Detect which cell encompasses the target text, then output its [x, y] center coordinate. 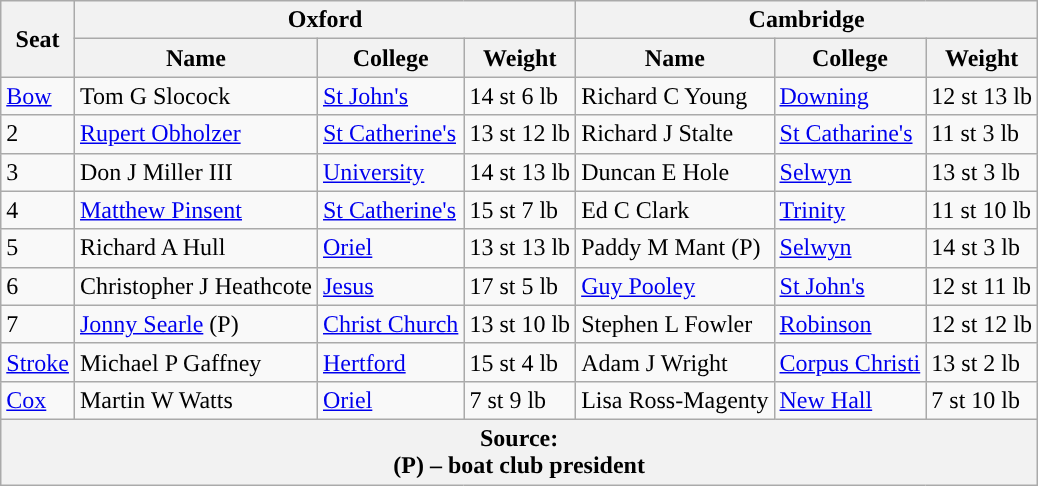
13 st 2 lb [982, 362]
3 [38, 172]
13 st 13 lb [520, 248]
2 [38, 134]
15 st 4 lb [520, 362]
Ed C Clark [675, 210]
Source:(P) – boat club president [520, 452]
Duncan E Hole [675, 172]
Oxford [324, 20]
Bow [38, 96]
7 [38, 324]
Tom G Slocock [196, 96]
Lisa Ross-Magenty [675, 400]
Christ Church [390, 324]
Cox [38, 400]
Jonny Searle (P) [196, 324]
Robinson [850, 324]
University [390, 172]
Paddy M Mant (P) [675, 248]
12 st 11 lb [982, 286]
7 st 9 lb [520, 400]
Cambridge [807, 20]
17 st 5 lb [520, 286]
6 [38, 286]
Stroke [38, 362]
Seat [38, 39]
4 [38, 210]
Downing [850, 96]
14 st 3 lb [982, 248]
Adam J Wright [675, 362]
Corpus Christi [850, 362]
Jesus [390, 286]
Richard A Hull [196, 248]
Christopher J Heathcote [196, 286]
11 st 3 lb [982, 134]
13 st 12 lb [520, 134]
Guy Pooley [675, 286]
Matthew Pinsent [196, 210]
Richard J Stalte [675, 134]
12 st 12 lb [982, 324]
14 st 13 lb [520, 172]
14 st 6 lb [520, 96]
Rupert Obholzer [196, 134]
Don J Miller III [196, 172]
Michael P Gaffney [196, 362]
11 st 10 lb [982, 210]
13 st 3 lb [982, 172]
13 st 10 lb [520, 324]
St Catharine's [850, 134]
7 st 10 lb [982, 400]
Stephen L Fowler [675, 324]
15 st 7 lb [520, 210]
Trinity [850, 210]
New Hall [850, 400]
12 st 13 lb [982, 96]
Hertford [390, 362]
Richard C Young [675, 96]
Martin W Watts [196, 400]
5 [38, 248]
